From the cell containing the given text, extract its center point as [x, y] coordinate. 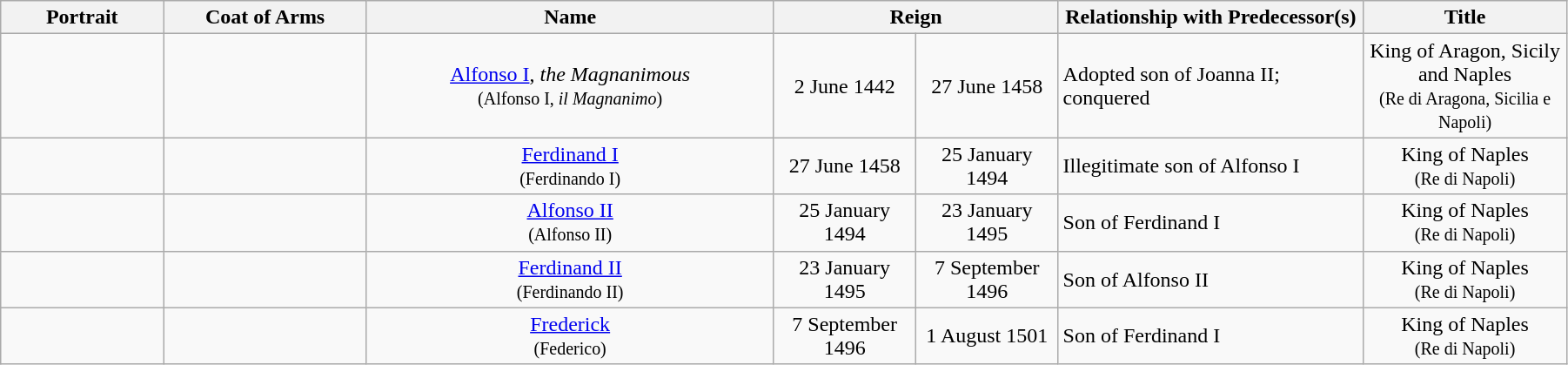
Portrait [82, 17]
Illegitimate son of Alfonso I [1211, 166]
Son of Alfonso II [1211, 279]
Adopted son of Joanna II; conquered [1211, 85]
Relationship with Predecessor(s) [1211, 17]
Title [1465, 17]
Coat of Arms [265, 17]
Reign [915, 17]
Name [569, 17]
1 August 1501 [987, 336]
Alfonso I, the Magnanimous(Alfonso I, il Magnanimo) [569, 85]
Alfonso II(Alfonso II) [569, 223]
King of Aragon, Sicily and Naples(Re di Aragona, Sicilia e Napoli) [1465, 85]
Ferdinand I(Ferdinando I) [569, 166]
2 June 1442 [845, 85]
Frederick(Federico) [569, 336]
Ferdinand II(Ferdinando II) [569, 279]
